From the cell containing the given text, extract its center point as [x, y] coordinate. 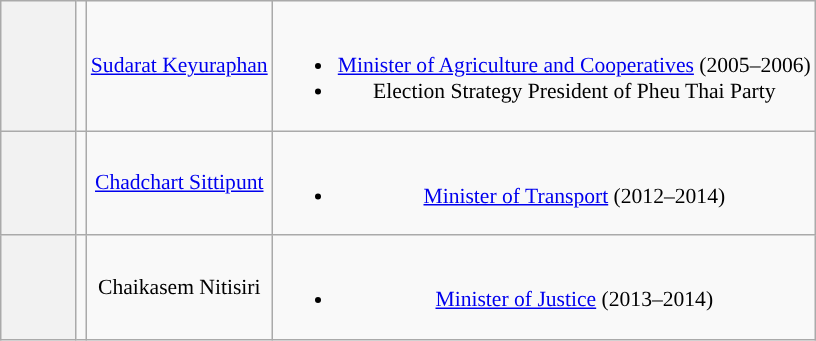
Chaikasem Nitisiri [180, 287]
Chadchart Sittipunt [180, 183]
Minister of Justice (2013–2014) [544, 287]
Minister of Transport (2012–2014) [544, 183]
Sudarat Keyuraphan [180, 66]
Minister of Agriculture and Cooperatives (2005–2006)Election Strategy President of Pheu Thai Party [544, 66]
